Pinpoint the cell where the given text exists, returning its [X, Y] midpoint coordinate. 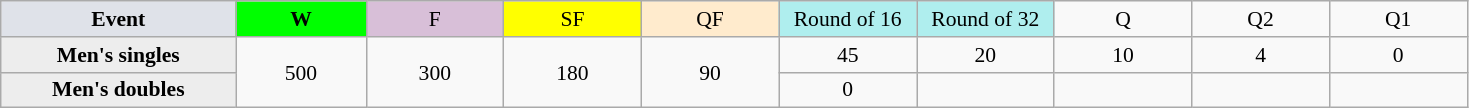
300 [435, 72]
Men's singles [118, 55]
F [435, 19]
Q2 [1261, 19]
Q1 [1398, 19]
Men's doubles [118, 90]
Round of 16 [848, 19]
20 [985, 55]
180 [573, 72]
QF [710, 19]
4 [1261, 55]
90 [710, 72]
Round of 32 [985, 19]
500 [301, 72]
Q [1123, 19]
10 [1123, 55]
Event [118, 19]
SF [573, 19]
W [301, 19]
45 [848, 55]
